Search for the cell housing the specified text and yield its (X, Y) center coordinate. 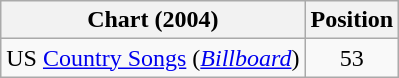
Chart (2004) (153, 20)
53 (352, 58)
Position (352, 20)
US Country Songs (Billboard) (153, 58)
